Provide the [x, y] coordinate of the cell's center where the given text is located.  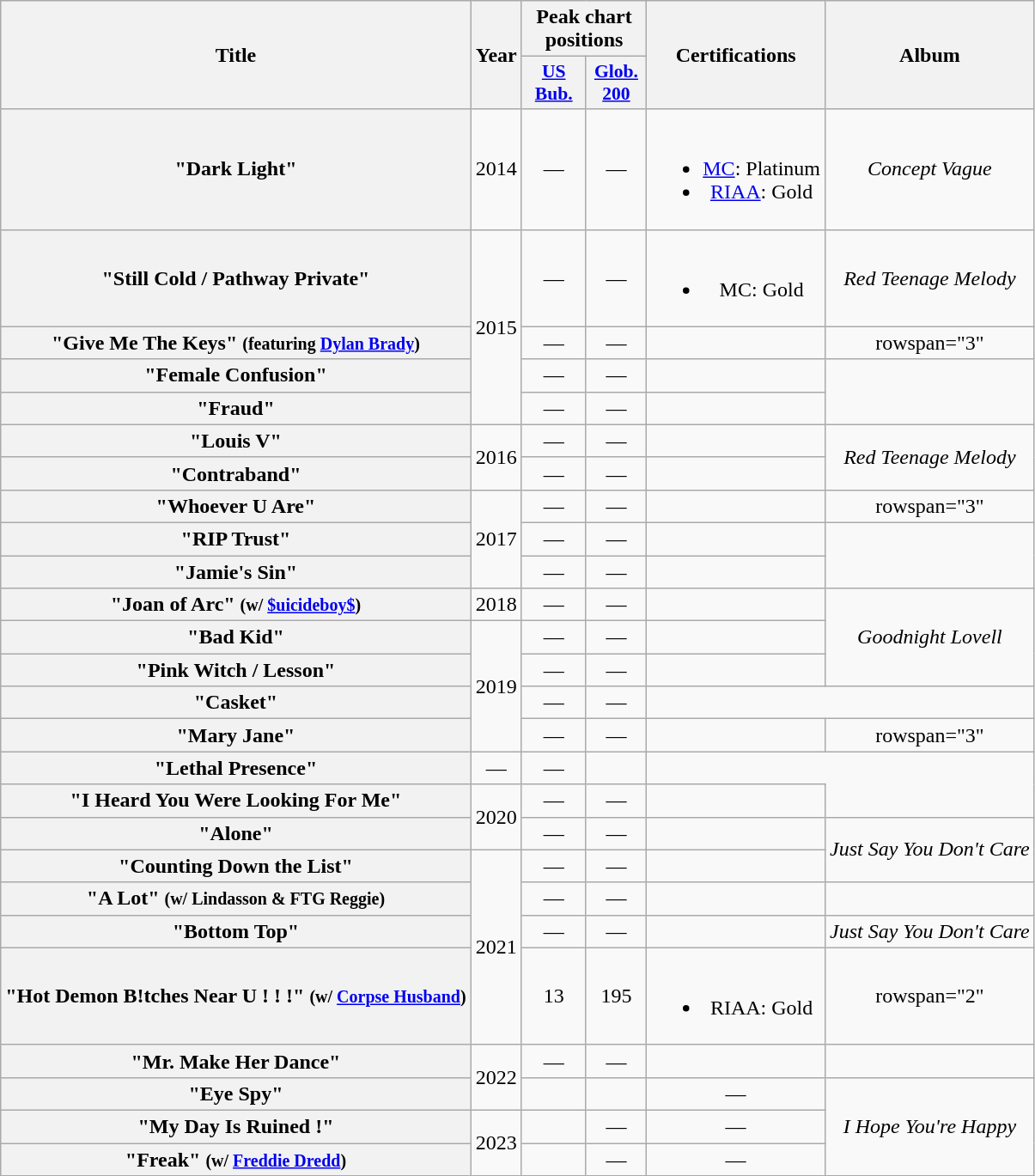
2021 [496, 947]
Certifications [736, 55]
Year [496, 55]
2017 [496, 539]
I Hope You're Happy [930, 1126]
"A Lot" (w/ Lindasson & FTG Reggie) [235, 899]
"RIP Trust" [235, 539]
13 [553, 996]
"Still Cold / Pathway Private" [235, 278]
"Bad Kid" [235, 637]
2016 [496, 457]
Peak chart positions [584, 29]
"Jamie's Sin" [235, 571]
2014 [496, 169]
Concept Vague [930, 169]
"Whoever U Are" [235, 506]
2018 [496, 605]
Goodnight Lovell [930, 637]
"Pink Witch / Lesson" [235, 670]
Glob.200 [617, 82]
"Eye Spy" [235, 1094]
2020 [496, 817]
"Joan of Arc" (w/ $uicideboy$) [235, 605]
Album [930, 55]
"Contraband" [235, 473]
"Female Confusion" [235, 375]
"Counting Down the List" [235, 866]
2023 [496, 1142]
"Fraud" [235, 408]
"Give Me The Keys" (featuring Dylan Brady) [235, 343]
"Lethal Presence" [235, 768]
MC: PlatinumRIAA: Gold [736, 169]
MC: Gold [736, 278]
"Mary Jane" [235, 735]
"My Day Is Ruined !" [235, 1126]
USBub. [553, 82]
"Hot Demon B!tches Near U ! ! !" (w/ Corpse Husband) [235, 996]
2022 [496, 1077]
RIAA: Gold [736, 996]
rowspan="2" [930, 996]
2015 [496, 326]
"Freak" (w/ Freddie Dredd) [235, 1159]
2019 [496, 686]
Title [235, 55]
"Bottom Top" [235, 931]
"Casket" [235, 703]
"Alone" [235, 833]
195 [617, 996]
"Louis V" [235, 441]
"Dark Light" [235, 169]
"I Heard You Were Looking For Me" [235, 801]
"Mr. Make Her Dance" [235, 1061]
